From the cell containing the given text, extract its center point as (X, Y) coordinate. 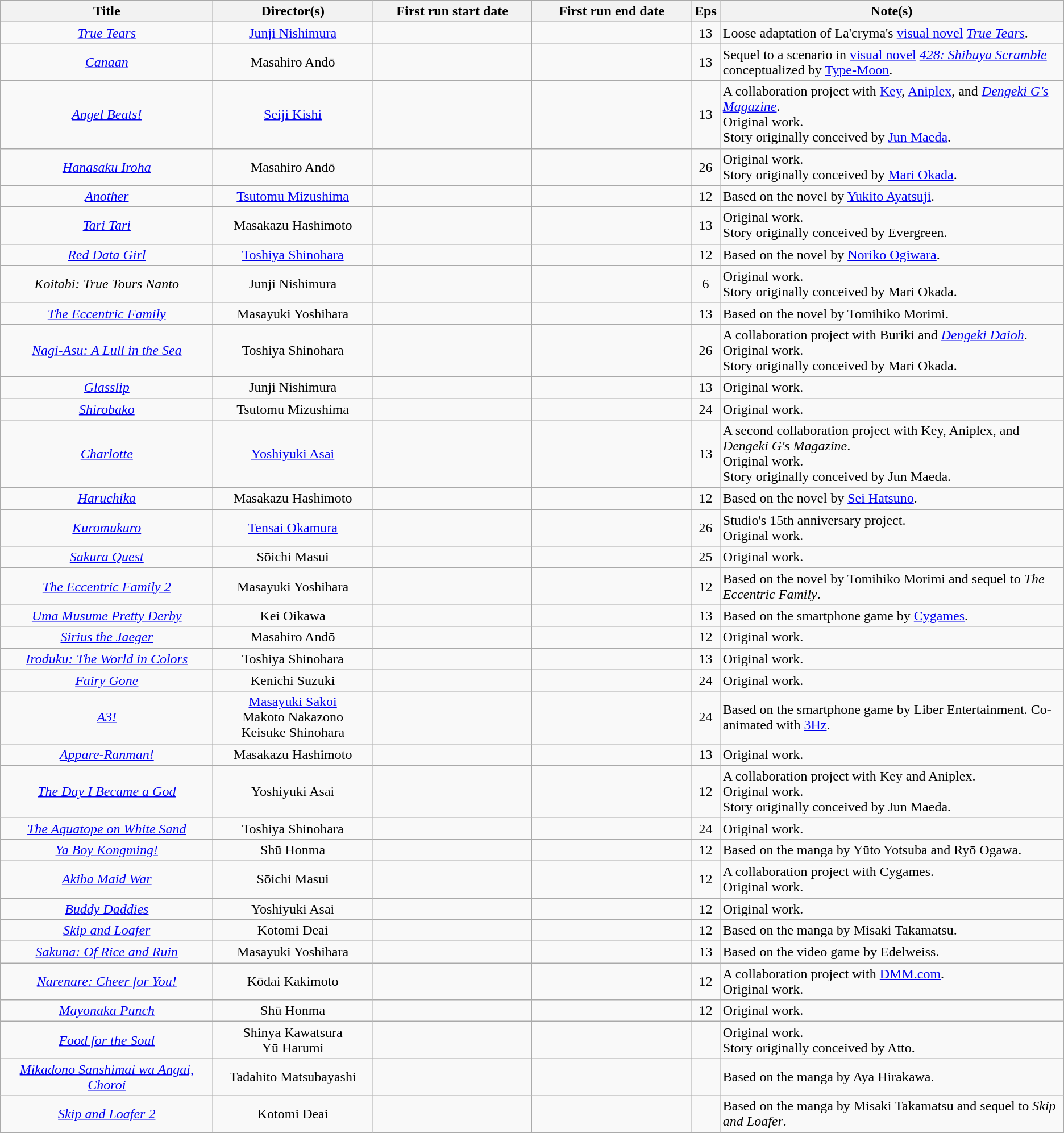
Shinya KawatsuraYū Harumi (293, 1040)
First run start date (452, 11)
Iroduku: The World in Colors (107, 659)
Based on the manga by Yūto Yotsuba and Ryō Ogawa. (891, 850)
A collaboration project with Cygames.Original work. (891, 879)
A collaboration project with Key and Aniplex.Original work.Story originally conceived by Jun Maeda. (891, 791)
Shirobako (107, 409)
A collaboration project with DMM.com.Original work. (891, 981)
Sirius the Jaeger (107, 637)
Another (107, 196)
Based on the manga by Aya Hirakawa. (891, 1077)
Hanasaku Iroha (107, 167)
Red Data Girl (107, 255)
Haruchika (107, 499)
Tensai Okamura (293, 528)
The Day I Became a God (107, 791)
A second collaboration project with Key, Aniplex, and Dengeki G's Magazine.Original work.Story originally conceived by Jun Maeda. (891, 454)
Based on the smartphone game by Cygames. (891, 616)
25 (706, 557)
Original work.Story originally conceived by Atto. (891, 1040)
A collaboration project with Buriki and Dengeki Daioh. Original work.Story originally conceived by Mari Okada. (891, 350)
Masayuki SakoiMakoto NakazonoKeisuke Shinohara (293, 717)
Based on the novel by Yukito Ayatsuji. (891, 196)
Mayonaka Punch (107, 1011)
Skip and Loafer 2 (107, 1114)
The Aquatope on White Sand (107, 828)
Studio's 15th anniversary project.Original work. (891, 528)
Charlotte (107, 454)
Sequel to a scenario in visual novel 428: Shibuya Scramble conceptualized by Type-Moon. (891, 63)
Original work.Story originally conceived by Evergreen. (891, 225)
Kuromukuro (107, 528)
Narenare: Cheer for You! (107, 981)
Buddy Daddies (107, 909)
Based on the novel by Sei Hatsuno. (891, 499)
Based on the video game by Edelweiss. (891, 952)
Based on the novel by Noriko Ogiwara. (891, 255)
Akiba Maid War (107, 879)
Glasslip (107, 387)
Director(s) (293, 11)
6 (706, 284)
True Tears (107, 33)
Tari Tari (107, 225)
Based on the manga by Misaki Takamatsu and sequel to Skip and Loafer. (891, 1114)
The Eccentric Family (107, 313)
Nagi-Asu: A Lull in the Sea (107, 350)
Based on the manga by Misaki Takamatsu. (891, 931)
Kenichi Suzuki (293, 680)
Kōdai Kakimoto (293, 981)
Sakura Quest (107, 557)
Eps (706, 11)
A collaboration project with Key, Aniplex, and Dengeki G's Magazine. Original work.Story originally conceived by Jun Maeda. (891, 115)
Appare-Ranman! (107, 754)
First run end date (612, 11)
Uma Musume Pretty Derby (107, 616)
Based on the novel by Tomihiko Morimi. (891, 313)
Food for the Soul (107, 1040)
Title (107, 11)
Kei Oikawa (293, 616)
A3! (107, 717)
Ya Boy Kongming! (107, 850)
Sakuna: Of Rice and Ruin (107, 952)
Loose adaptation of La'cryma's visual novel True Tears. (891, 33)
Note(s) (891, 11)
Based on the smartphone game by Liber Entertainment. Co-animated with 3Hz. (891, 717)
The Eccentric Family 2 (107, 587)
Seiji Kishi (293, 115)
Based on the novel by Tomihiko Morimi and sequel to The Eccentric Family. (891, 587)
Tadahito Matsubayashi (293, 1077)
Koitabi: True Tours Nanto (107, 284)
Fairy Gone (107, 680)
Angel Beats! (107, 115)
Canaan (107, 63)
Skip and Loafer (107, 931)
Mikadono Sanshimai wa Angai, Choroi (107, 1077)
